Capture the cell that displays the provided text and extract its [x, y] central coordinate. 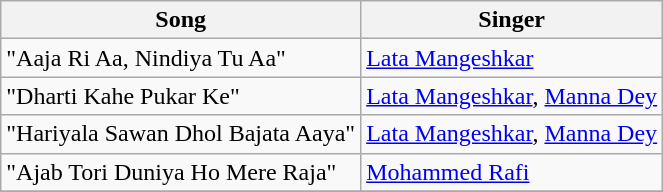
Mohammed Rafi [512, 172]
Song [181, 20]
Lata Mangeshkar [512, 58]
"Hariyala Sawan Dhol Bajata Aaya" [181, 134]
"Aaja Ri Aa, Nindiya Tu Aa" [181, 58]
"Dharti Kahe Pukar Ke" [181, 96]
"Ajab Tori Duniya Ho Mere Raja" [181, 172]
Singer [512, 20]
